For the text-containing cell, return its midpoint in [x, y] coordinate format. 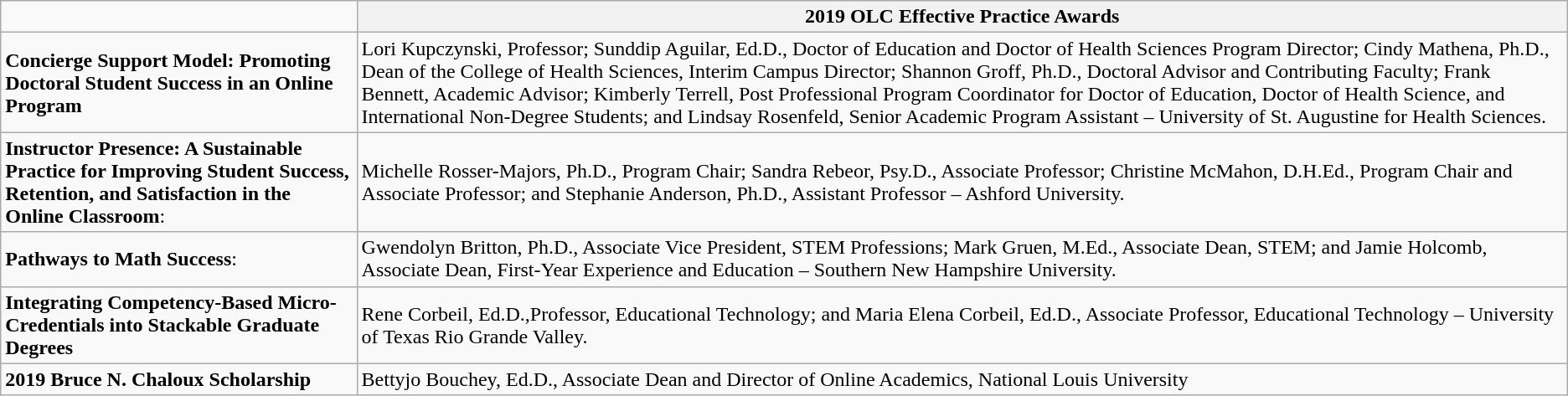
2019 OLC Effective Practice Awards [962, 17]
Bettyjo Bouchey, Ed.D., Associate Dean and Director of Online Academics, National Louis University [962, 379]
Pathways to Math Success: [179, 260]
Instructor Presence: A Sustainable Practice for Improving Student Success, Retention, and Satisfaction in the Online Classroom: [179, 183]
2019 Bruce N. Chaloux Scholarship [179, 379]
Integrating Competency-Based Micro-Credentials into Stackable Graduate Degrees [179, 325]
Concierge Support Model: Promoting Doctoral Student Success in an Online Program [179, 82]
